For the text-containing cell, return its midpoint in (X, Y) coordinate format. 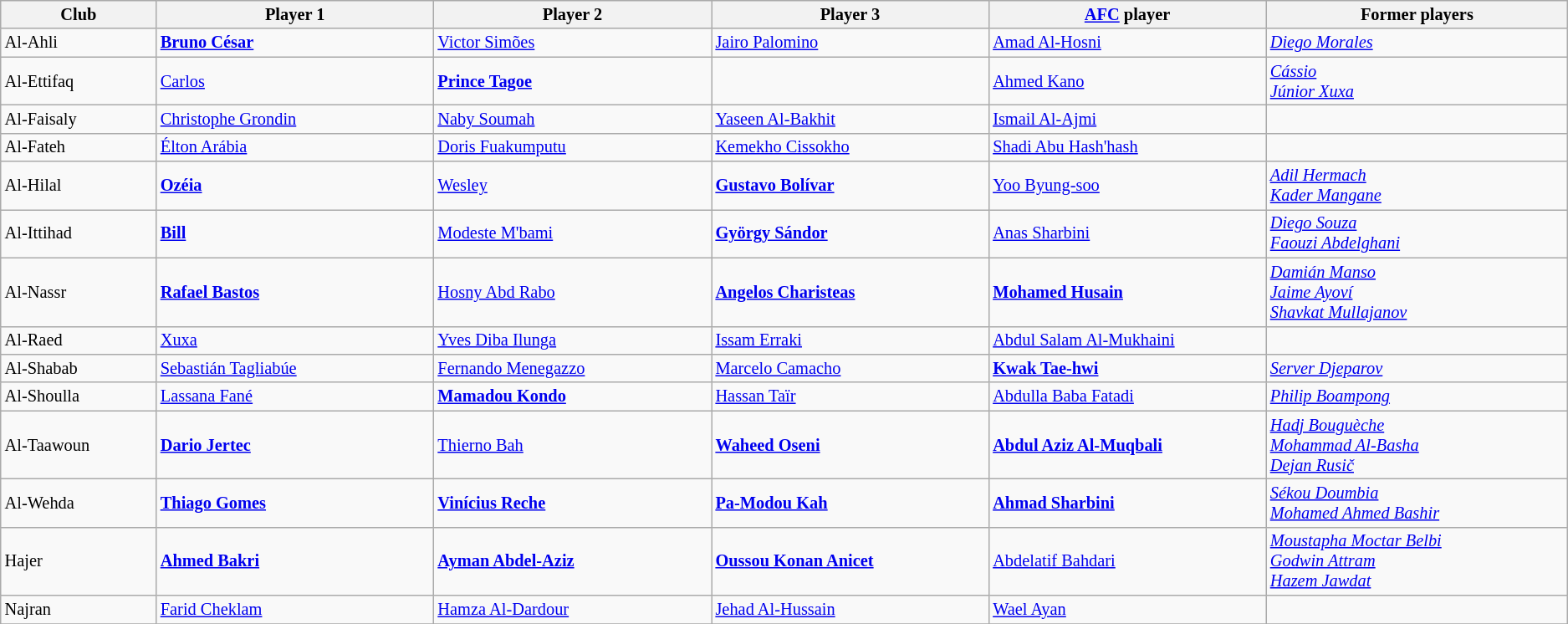
Christophe Grondin (295, 119)
Sékou Doumbia Mohamed Ahmed Bashir (1417, 503)
Abdul Aziz Al-Muqbali (1127, 445)
Élton Arábia (295, 147)
Oussou Konan Anicet (850, 561)
Vinícius Reche (572, 503)
Al-Ettifaq (79, 81)
Dario Jertec (295, 445)
György Sándor (850, 233)
Shadi Abu Hash'hash (1127, 147)
Hamza Al-Dardour (572, 610)
Hassan Taïr (850, 396)
Ahmed Bakri (295, 561)
Kemekho Cissokho (850, 147)
Moustapha Moctar Belbi Godwin Attram Hazem Jawdat (1417, 561)
Waheed Oseni (850, 445)
Club (79, 14)
Wael Ayan (1127, 610)
Al-Nassr (79, 292)
Marcelo Camacho (850, 368)
Angelos Charisteas (850, 292)
Thiago Gomes (295, 503)
Al-Raed (79, 340)
Al-Faisaly (79, 119)
Abdul Salam Al-Mukhaini (1127, 340)
Ahmad Sharbini (1127, 503)
Modeste M'bami (572, 233)
Pa-Modou Kah (850, 503)
Doris Fuakumputu (572, 147)
Cássio Júnior Xuxa (1417, 81)
Fernando Menegazzo (572, 368)
Player 3 (850, 14)
AFC player (1127, 14)
Philip Boampong (1417, 396)
Former players (1417, 14)
Al-Shoulla (79, 396)
Thierno Bah (572, 445)
Bill (295, 233)
Ismail Al-Ajmi (1127, 119)
Ozéia (295, 186)
Al-Taawoun (79, 445)
Amad Al-Hosni (1127, 43)
Al-Hilal (79, 186)
Carlos (295, 81)
Al-Ahli (79, 43)
Ayman Abdel-Aziz (572, 561)
Mamadou Kondo (572, 396)
Naby Soumah (572, 119)
Hajer (79, 561)
Al-Ittihad (79, 233)
Al-Shabab (79, 368)
Lassana Fané (295, 396)
Server Djeparov (1417, 368)
Prince Tagoe (572, 81)
Najran (79, 610)
Xuxa (295, 340)
Yves Diba Ilunga (572, 340)
Sebastián Tagliabúe (295, 368)
Wesley (572, 186)
Abdulla Baba Fatadi (1127, 396)
Hosny Abd Rabo (572, 292)
Diego Morales (1417, 43)
Anas Sharbini (1127, 233)
Mohamed Husain (1127, 292)
Gustavo Bolívar (850, 186)
Ahmed Kano (1127, 81)
Player 2 (572, 14)
Abdelatif Bahdari (1127, 561)
Hadj Bouguèche Mohammad Al-Basha Dejan Rusič (1417, 445)
Jairo Palomino (850, 43)
Diego Souza Faouzi Abdelghani (1417, 233)
Farid Cheklam (295, 610)
Kwak Tae-hwi (1127, 368)
Yoo Byung-soo (1127, 186)
Issam Erraki (850, 340)
Jehad Al-Hussain (850, 610)
Bruno César (295, 43)
Damián Manso Jaime Ayoví Shavkat Mullajanov (1417, 292)
Yaseen Al-Bakhit (850, 119)
Al-Wehda (79, 503)
Adil Hermach Kader Mangane (1417, 186)
Al-Fateh (79, 147)
Victor Simões (572, 43)
Rafael Bastos (295, 292)
Player 1 (295, 14)
